Return the (X, Y) coordinate for the center point of the cell that contains the specified text.  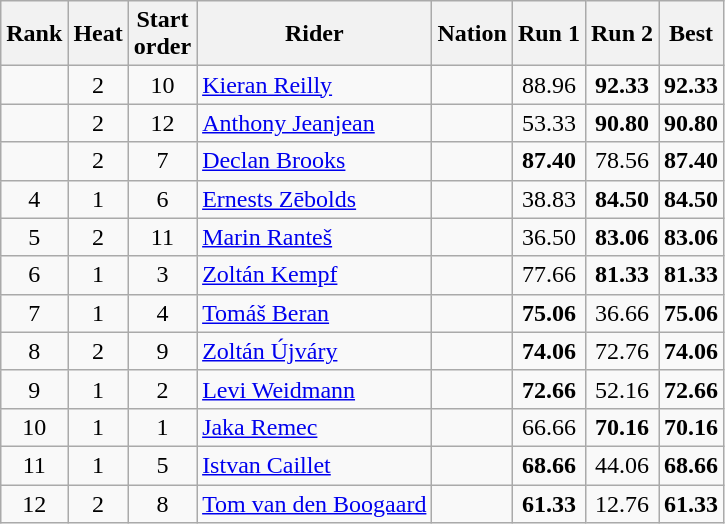
Nation (472, 34)
3 (162, 275)
Levi Weidmann (314, 389)
Run 1 (548, 34)
Zoltán Kempf (314, 275)
Startorder (162, 34)
Zoltán Újváry (314, 351)
Rider (314, 34)
36.66 (622, 313)
38.83 (548, 199)
Run 2 (622, 34)
Marin Ranteš (314, 237)
66.66 (548, 427)
53.33 (548, 123)
Tomáš Beran (314, 313)
77.66 (548, 275)
72.76 (622, 351)
52.16 (622, 389)
Ernests Zēbolds (314, 199)
Kieran Reilly (314, 85)
88.96 (548, 85)
44.06 (622, 465)
Jaka Remec (314, 427)
Declan Brooks (314, 161)
78.56 (622, 161)
Rank (34, 34)
Anthony Jeanjean (314, 123)
Istvan Caillet (314, 465)
12.76 (622, 503)
Best (692, 34)
Tom van den Boogaard (314, 503)
Heat (98, 34)
36.50 (548, 237)
